Identify which cell holds the provided text, then report its (X, Y) central coordinate. 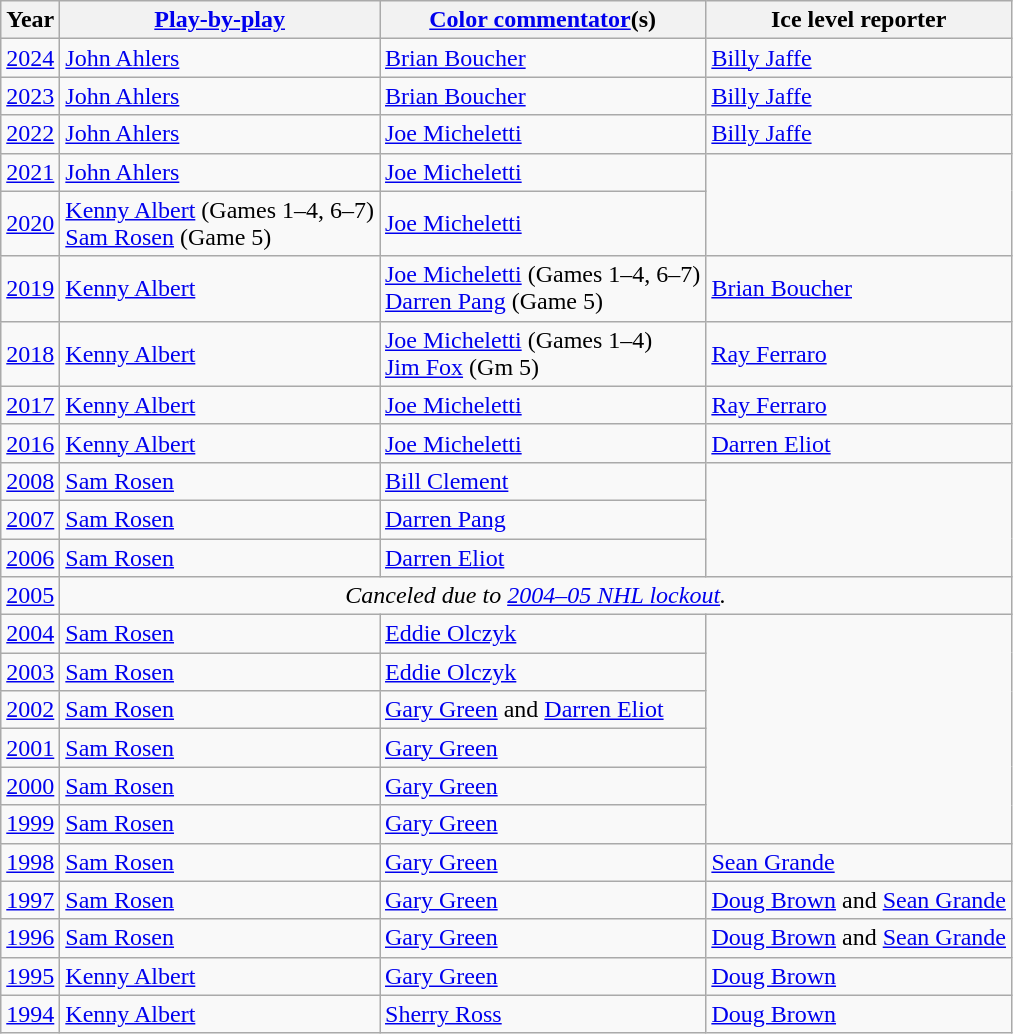
1997 (30, 900)
2005 (30, 596)
Year (30, 20)
2024 (30, 58)
Ice level reporter (859, 20)
Joe Micheletti (Games 1–4)Jim Fox (Gm 5) (543, 354)
1996 (30, 938)
1994 (30, 1014)
Canceled due to 2004–05 NHL lockout. (536, 596)
2018 (30, 354)
1998 (30, 862)
Sherry Ross (543, 1014)
2000 (30, 786)
2003 (30, 672)
1999 (30, 824)
Kenny Albert (Games 1–4, 6–7)Sam Rosen (Game 5) (220, 224)
2006 (30, 557)
2017 (30, 405)
2008 (30, 481)
2020 (30, 224)
Bill Clement (543, 481)
Color commentator(s) (543, 20)
2001 (30, 748)
Play-by-play (220, 20)
Gary Green and Darren Eliot (543, 710)
Sean Grande (859, 862)
2004 (30, 634)
1995 (30, 976)
2007 (30, 519)
2022 (30, 134)
2002 (30, 710)
2016 (30, 443)
2019 (30, 288)
2023 (30, 96)
Darren Pang (543, 519)
Joe Micheletti (Games 1–4, 6–7)Darren Pang (Game 5) (543, 288)
2021 (30, 172)
